Return the [X, Y] coordinate for the center point of the cell that contains the specified text.  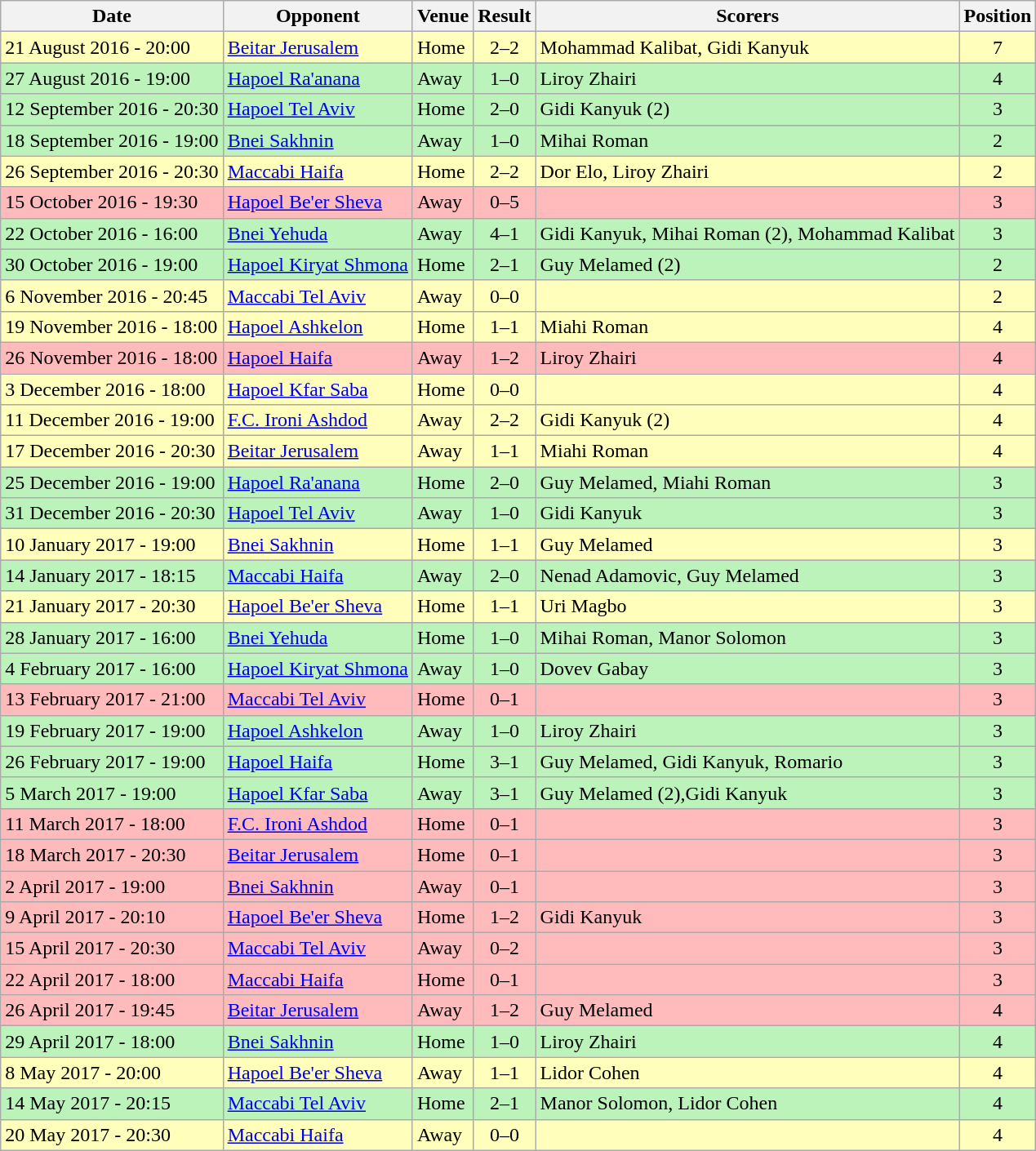
21 January 2017 - 20:30 [112, 607]
14 January 2017 - 18:15 [112, 575]
17 December 2016 - 20:30 [112, 451]
25 December 2016 - 19:00 [112, 482]
26 February 2017 - 19:00 [112, 762]
Guy Melamed (2),Gidi Kanyuk [748, 793]
19 November 2016 - 18:00 [112, 327]
Result [505, 16]
18 September 2016 - 19:00 [112, 140]
31 December 2016 - 20:30 [112, 513]
Uri Magbo [748, 607]
13 February 2017 - 21:00 [112, 700]
26 November 2016 - 18:00 [112, 358]
22 October 2016 - 16:00 [112, 233]
Guy Melamed (2) [748, 264]
21 August 2016 - 20:00 [112, 47]
11 March 2017 - 18:00 [112, 824]
5 March 2017 - 19:00 [112, 793]
19 February 2017 - 19:00 [112, 731]
Dor Elo, Liroy Zhairi [748, 171]
Lidor Cohen [748, 1073]
15 April 2017 - 20:30 [112, 949]
22 April 2017 - 18:00 [112, 980]
15 October 2016 - 19:30 [112, 202]
0–2 [505, 949]
Opponent [318, 16]
28 January 2017 - 16:00 [112, 638]
20 May 2017 - 20:30 [112, 1135]
26 April 2017 - 19:45 [112, 1011]
18 March 2017 - 20:30 [112, 855]
4–1 [505, 233]
Manor Solomon, Lidor Cohen [748, 1104]
30 October 2016 - 19:00 [112, 264]
27 August 2016 - 19:00 [112, 78]
2 April 2017 - 19:00 [112, 886]
3 December 2016 - 18:00 [112, 389]
Gidi Kanyuk, Mihai Roman (2), Mohammad Kalibat [748, 233]
Guy Melamed, Gidi Kanyuk, Romario [748, 762]
26 September 2016 - 20:30 [112, 171]
7 [998, 47]
8 May 2017 - 20:00 [112, 1073]
Position [998, 16]
11 December 2016 - 19:00 [112, 420]
12 September 2016 - 20:30 [112, 109]
29 April 2017 - 18:00 [112, 1042]
6 November 2016 - 20:45 [112, 296]
Date [112, 16]
Mihai Roman, Manor Solomon [748, 638]
Guy Melamed, Miahi Roman [748, 482]
Mihai Roman [748, 140]
Dovev Gabay [748, 669]
10 January 2017 - 19:00 [112, 544]
Venue [442, 16]
Scorers [748, 16]
Mohammad Kalibat, Gidi Kanyuk [748, 47]
Nenad Adamovic, Guy Melamed [748, 575]
4 February 2017 - 16:00 [112, 669]
0–5 [505, 202]
14 May 2017 - 20:15 [112, 1104]
9 April 2017 - 20:10 [112, 918]
